Extract the (X, Y) coordinate from the center of the cell holding the provided text.  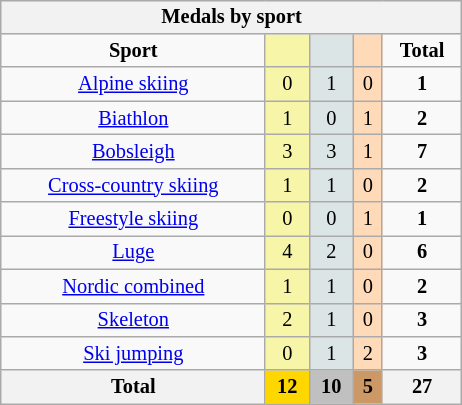
Ski jumping (133, 354)
6 (422, 253)
Freestyle skiing (133, 219)
Skeleton (133, 320)
Biathlon (133, 118)
5 (368, 387)
10 (331, 387)
12 (287, 387)
Nordic combined (133, 286)
Sport (133, 51)
Luge (133, 253)
Medals by sport (231, 17)
Bobsleigh (133, 152)
4 (287, 253)
27 (422, 387)
7 (422, 152)
Alpine skiing (133, 84)
Cross-country skiing (133, 185)
